Provide the (X, Y) coordinate of the cell's center where the given text is located.  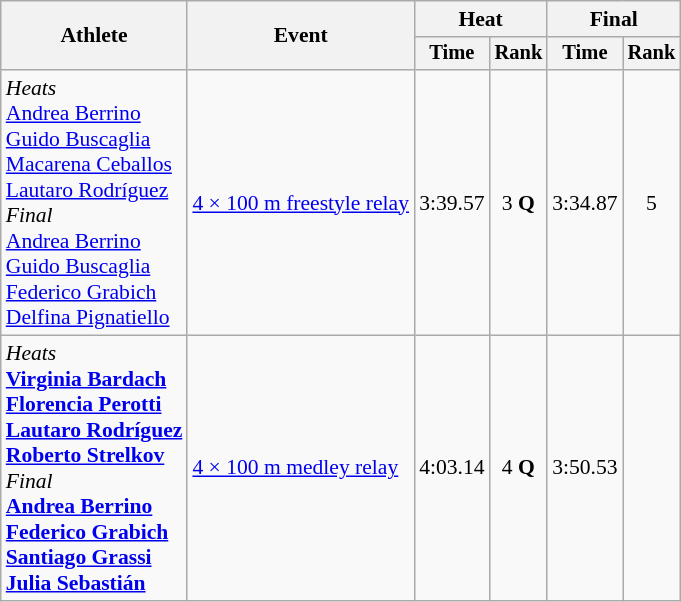
4 Q (519, 468)
Event (300, 36)
4:03.14 (452, 468)
3 Q (519, 202)
HeatsVirginia BardachFlorencia PerottiLautaro RodríguezRoberto StrelkovFinalAndrea BerrinoFederico GrabichSantiago GrassiJulia Sebastián (94, 468)
3:50.53 (584, 468)
Final (614, 19)
HeatsAndrea BerrinoGuido BuscagliaMacarena CeballosLautaro RodríguezFinalAndrea BerrinoGuido BuscagliaFederico GrabichDelfina Pignatiello (94, 202)
5 (652, 202)
3:39.57 (452, 202)
Athlete (94, 36)
3:34.87 (584, 202)
Heat (480, 19)
4 × 100 m medley relay (300, 468)
4 × 100 m freestyle relay (300, 202)
